Search for the cell housing the specified text and yield its [X, Y] center coordinate. 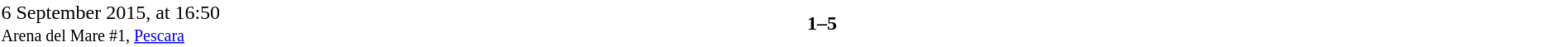
1–5 [822, 23]
6 September 2015, at 16:50 Arena del Mare #1, Pescara [180, 23]
